Scan for the cell matching the given text and deliver its (x, y) coordinate at center. 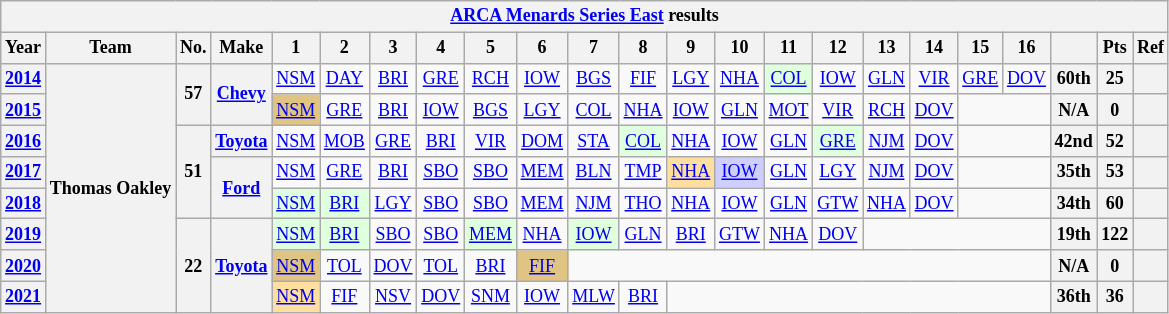
57 (194, 94)
THO (643, 204)
60 (1115, 204)
MLW (594, 296)
36th (1074, 296)
ARCA Menards Series East results (585, 16)
35th (1074, 172)
Ford (242, 188)
12 (838, 48)
DOM (542, 140)
2020 (24, 266)
2 (345, 48)
NSV (393, 296)
MOB (345, 140)
122 (1115, 234)
16 (1027, 48)
2016 (24, 140)
60th (1074, 78)
Team (110, 48)
10 (740, 48)
6 (542, 48)
No. (194, 48)
9 (691, 48)
22 (194, 266)
DAY (345, 78)
53 (1115, 172)
25 (1115, 78)
2015 (24, 110)
52 (1115, 140)
34th (1074, 204)
7 (594, 48)
36 (1115, 296)
2018 (24, 204)
Make (242, 48)
5 (491, 48)
3 (393, 48)
1 (296, 48)
2014 (24, 78)
15 (980, 48)
Chevy (242, 94)
8 (643, 48)
Pts (1115, 48)
SNM (491, 296)
STA (594, 140)
4 (441, 48)
Year (24, 48)
14 (934, 48)
TMP (643, 172)
BLN (594, 172)
2017 (24, 172)
2021 (24, 296)
11 (788, 48)
Ref (1151, 48)
13 (887, 48)
Thomas Oakley (110, 188)
51 (194, 172)
19th (1074, 234)
42nd (1074, 140)
MOT (788, 110)
2019 (24, 234)
